Extract the [x, y] coordinate from the center of the cell holding the provided text.  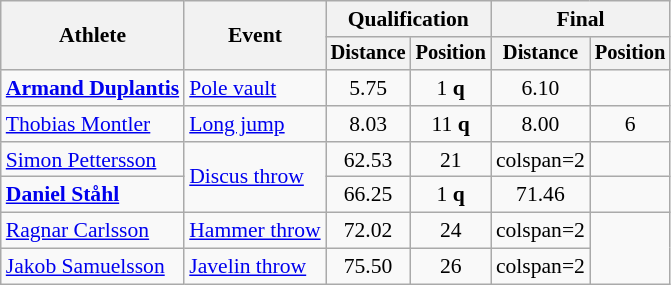
5.75 [368, 88]
6.10 [540, 88]
24 [451, 231]
Final [580, 19]
26 [451, 267]
Javelin throw [254, 267]
8.03 [368, 124]
Ragnar Carlsson [92, 231]
66.25 [368, 195]
62.53 [368, 160]
Athlete [92, 36]
Event [254, 36]
Discus throw [254, 178]
Thobias Montler [92, 124]
Hammer throw [254, 231]
Armand Duplantis [92, 88]
72.02 [368, 231]
21 [451, 160]
8.00 [540, 124]
Jakob Samuelsson [92, 267]
6 [630, 124]
Pole vault [254, 88]
11 q [451, 124]
Qualification [408, 19]
71.46 [540, 195]
Daniel Ståhl [92, 195]
Long jump [254, 124]
Simon Pettersson [92, 160]
75.50 [368, 267]
